Locate the cell with the specified text and output its (X, Y) center coordinate. 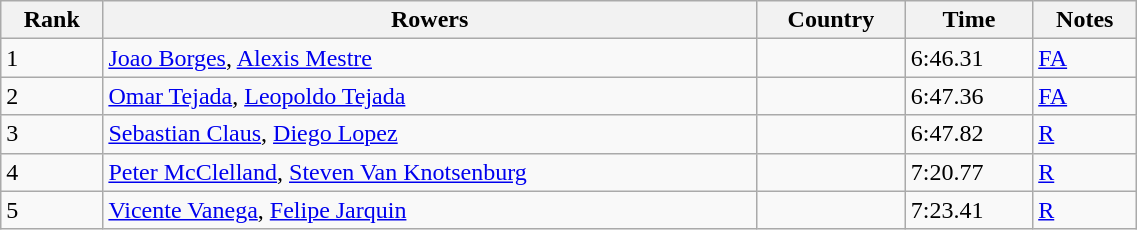
6:46.31 (968, 58)
Time (968, 20)
Peter McClelland, Steven Van Knotsenburg (430, 172)
Joao Borges, Alexis Mestre (430, 58)
6:47.82 (968, 134)
1 (52, 58)
Vicente Vanega, Felipe Jarquin (430, 210)
7:20.77 (968, 172)
6:47.36 (968, 96)
7:23.41 (968, 210)
Rowers (430, 20)
5 (52, 210)
2 (52, 96)
Country (832, 20)
Notes (1085, 20)
4 (52, 172)
Omar Tejada, Leopoldo Tejada (430, 96)
Rank (52, 20)
Sebastian Claus, Diego Lopez (430, 134)
3 (52, 134)
